Detect which cell encompasses the target text, then output its [X, Y] center coordinate. 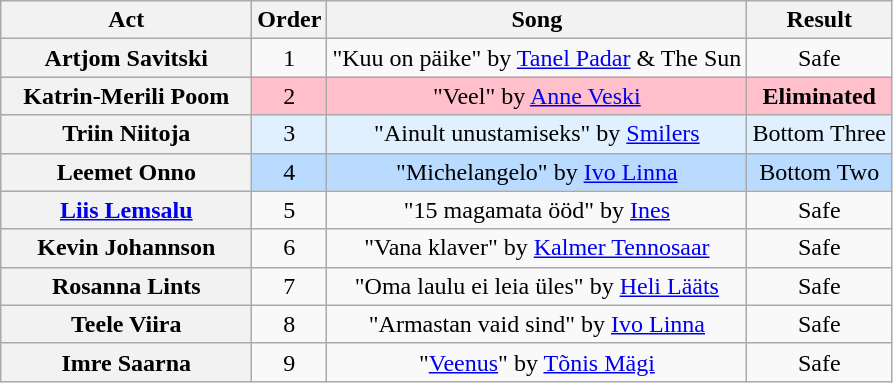
"Kuu on päike" by Tanel Padar & The Sun [537, 58]
Imre Saarna [126, 362]
"Vana klaver" by Kalmer Tennosaar [537, 248]
Katrin-Merili Poom [126, 96]
Song [537, 20]
Kevin Johannson [126, 248]
"Armastan vaid sind" by Ivo Linna [537, 324]
Liis Lemsalu [126, 210]
Leemet Onno [126, 172]
"Oma laulu ei leia üles" by Heli Lääts [537, 286]
3 [290, 134]
Teele Viira [126, 324]
Eliminated [820, 96]
7 [290, 286]
"Michelangelo" by Ivo Linna [537, 172]
5 [290, 210]
"Ainult unustamiseks" by Smilers [537, 134]
6 [290, 248]
Triin Niitoja [126, 134]
"15 magamata ööd" by Ines [537, 210]
9 [290, 362]
"Veenus" by Tõnis Mägi [537, 362]
8 [290, 324]
Rosanna Lints [126, 286]
Artjom Savitski [126, 58]
2 [290, 96]
Result [820, 20]
1 [290, 58]
Bottom Two [820, 172]
4 [290, 172]
Order [290, 20]
Bottom Three [820, 134]
"Veel" by Anne Veski [537, 96]
Act [126, 20]
